Identify which cell holds the provided text, then report its [X, Y] central coordinate. 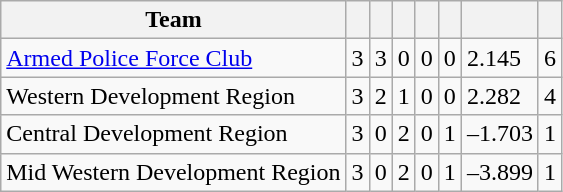
Central Development Region [174, 134]
–3.899 [500, 172]
6 [550, 58]
Western Development Region [174, 96]
2.282 [500, 96]
Armed Police Force Club [174, 58]
2.145 [500, 58]
4 [550, 96]
–1.703 [500, 134]
Mid Western Development Region [174, 172]
Team [174, 20]
